Identify which cell holds the provided text, then report its [X, Y] central coordinate. 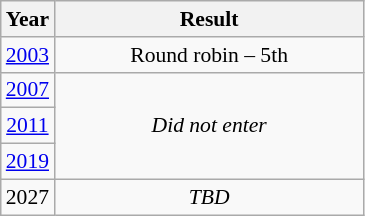
Year [28, 19]
Result [209, 19]
Did not enter [209, 126]
2027 [28, 197]
2011 [28, 126]
TBD [209, 197]
2007 [28, 90]
2003 [28, 55]
Round robin – 5th [209, 55]
2019 [28, 162]
